Search for the cell housing the specified text and yield its [x, y] center coordinate. 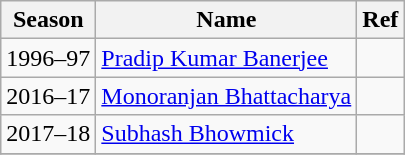
1996–97 [48, 58]
2016–17 [48, 96]
Ref [380, 20]
Subhash Bhowmick [226, 134]
Pradip Kumar Banerjee [226, 58]
Name [226, 20]
Season [48, 20]
2017–18 [48, 134]
Monoranjan Bhattacharya [226, 96]
